Extract the (x, y) coordinate from the center of the cell holding the provided text.  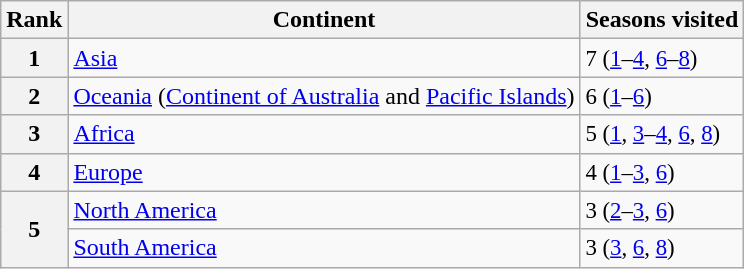
2 (34, 96)
Continent (324, 20)
6 (1–6) (662, 96)
Rank (34, 20)
3 (2–3, 6) (662, 210)
South America (324, 248)
Asia (324, 58)
Africa (324, 134)
1 (34, 58)
4 (34, 172)
3 (3, 6, 8) (662, 248)
7 (1–4, 6–8) (662, 58)
4 (1–3, 6) (662, 172)
5 (34, 229)
Europe (324, 172)
North America (324, 210)
5 (1, 3–4, 6, 8) (662, 134)
Seasons visited (662, 20)
3 (34, 134)
Oceania (Continent of Australia and Pacific Islands) (324, 96)
